Find where the given text appears and provide that cell's center as [X, Y] coordinate. 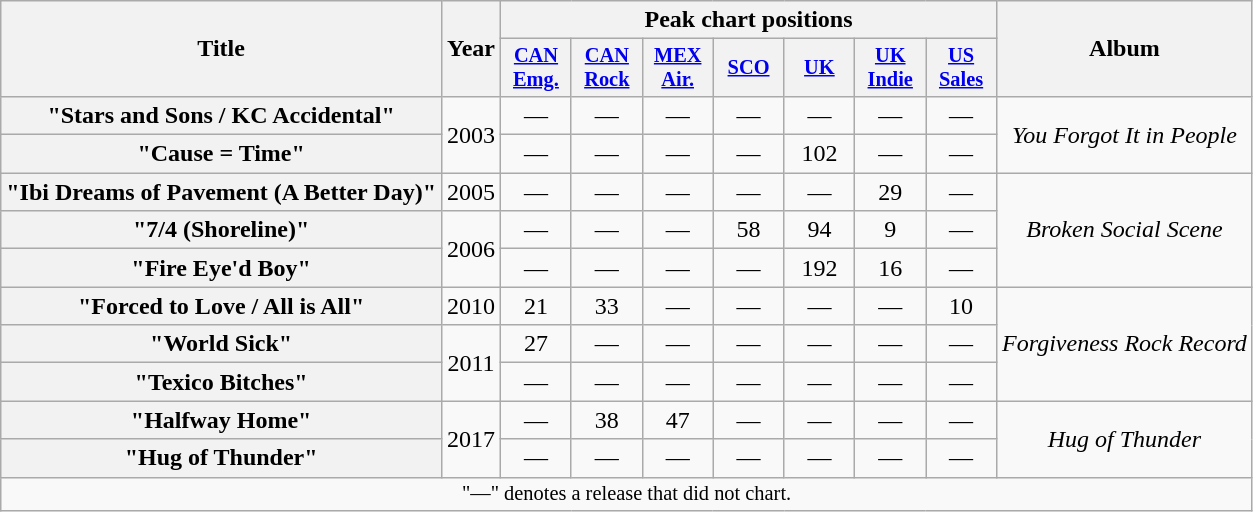
29 [890, 192]
"—" denotes a release that did not chart. [627, 494]
"Cause = Time" [222, 154]
Album [1125, 49]
UKIndie [890, 68]
58 [748, 230]
2003 [470, 134]
"Forced to Love / All is All" [222, 306]
"World Sick" [222, 344]
2011 [470, 363]
27 [536, 344]
47 [678, 420]
Peak chart positions [749, 20]
94 [820, 230]
Broken Social Scene [1125, 230]
16 [890, 268]
"Texico Bitches" [222, 382]
"Stars and Sons / KC Accidental" [222, 115]
102 [820, 154]
SCO [748, 68]
2010 [470, 306]
CANEmg. [536, 68]
Title [222, 49]
2006 [470, 249]
MEX Air. [678, 68]
USSales [962, 68]
"7/4 (Shoreline)" [222, 230]
9 [890, 230]
2017 [470, 439]
"Ibi Dreams of Pavement (A Better Day)" [222, 192]
2005 [470, 192]
192 [820, 268]
Year [470, 49]
UK [820, 68]
"Halfway Home" [222, 420]
38 [606, 420]
33 [606, 306]
You Forgot It in People [1125, 134]
10 [962, 306]
Forgiveness Rock Record [1125, 344]
Hug of Thunder [1125, 439]
"Fire Eye'd Boy" [222, 268]
"Hug of Thunder" [222, 458]
21 [536, 306]
CANRock [606, 68]
